Return the [x, y] coordinate for the center point of the cell that contains the specified text.  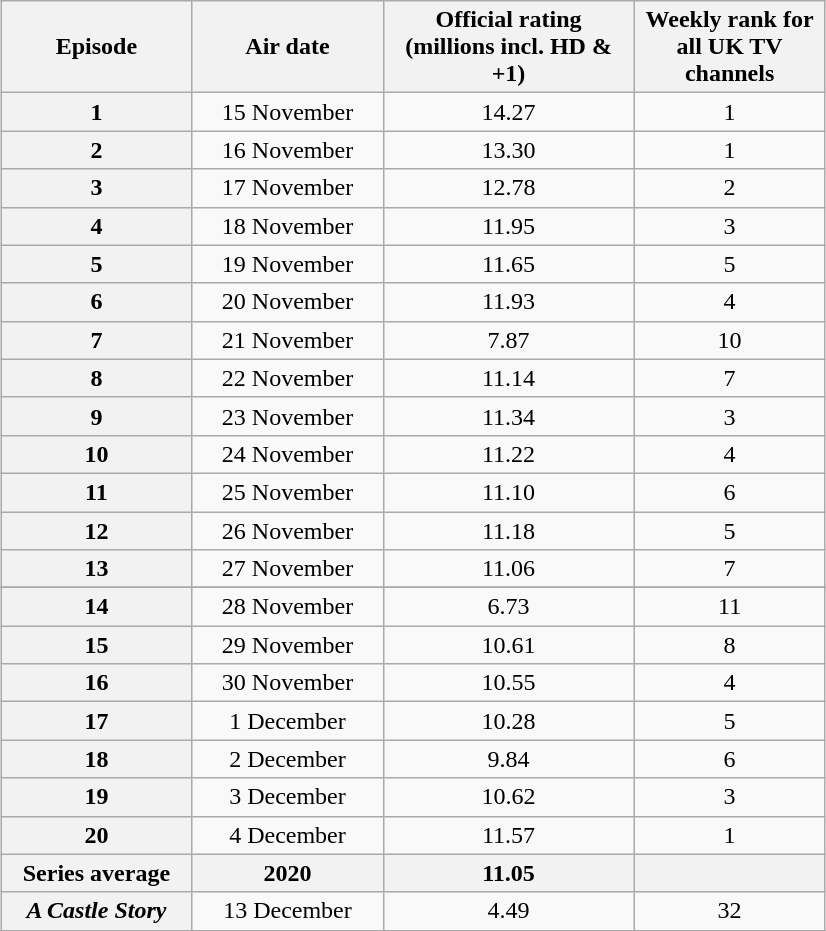
11.18 [508, 531]
7.87 [508, 340]
Series average [96, 873]
21 November [288, 340]
16 [96, 683]
11.22 [508, 454]
10.28 [508, 721]
11.34 [508, 416]
2 December [288, 759]
27 November [288, 569]
11.65 [508, 264]
29 November [288, 645]
28 November [288, 607]
32 [730, 911]
1 December [288, 721]
22 November [288, 378]
11.06 [508, 569]
4.49 [508, 911]
4 December [288, 835]
11.10 [508, 492]
A Castle Story [96, 911]
10.62 [508, 797]
13 [96, 569]
2020 [288, 873]
11.14 [508, 378]
18 November [288, 226]
13.30 [508, 150]
24 November [288, 454]
6.73 [508, 607]
3 December [288, 797]
25 November [288, 492]
19 [96, 797]
26 November [288, 531]
13 December [288, 911]
16 November [288, 150]
17 November [288, 188]
11.57 [508, 835]
11.95 [508, 226]
15 [96, 645]
17 [96, 721]
Air date [288, 47]
20 November [288, 302]
12.78 [508, 188]
12 [96, 531]
10.61 [508, 645]
15 November [288, 112]
Weekly rank for all UK TV channels [730, 47]
9 [96, 416]
23 November [288, 416]
11.05 [508, 873]
30 November [288, 683]
19 November [288, 264]
14 [96, 607]
Official rating (millions incl. HD & +1) [508, 47]
14.27 [508, 112]
20 [96, 835]
Episode [96, 47]
18 [96, 759]
9.84 [508, 759]
10.55 [508, 683]
11.93 [508, 302]
